Return the [x, y] coordinate for the center point of the cell that contains the specified text.  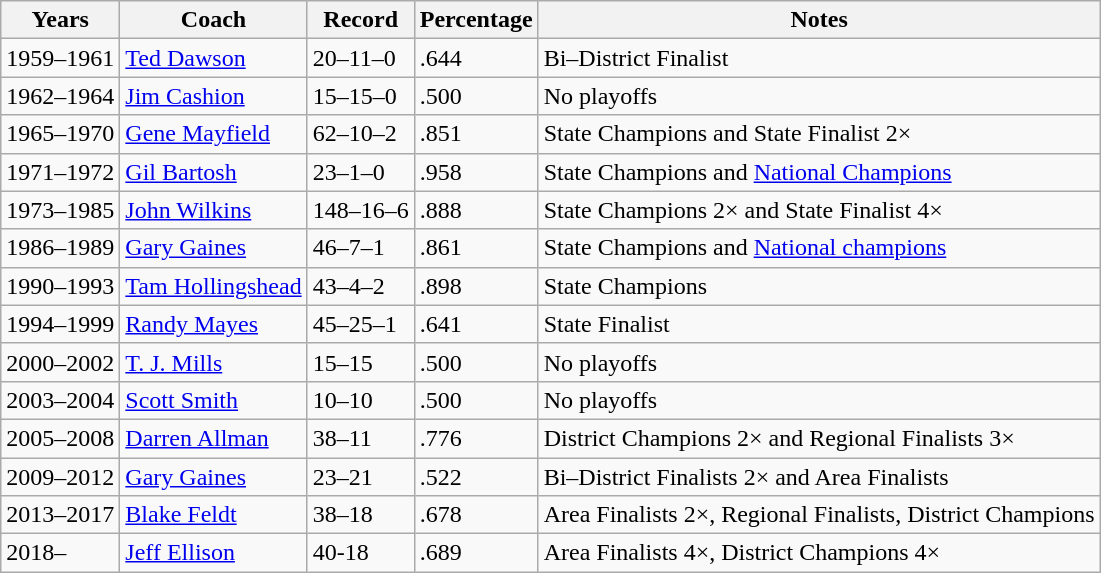
Area Finalists 4×, District Champions 4× [819, 553]
23–1–0 [360, 172]
2003–2004 [60, 400]
20–11–0 [360, 58]
Record [360, 20]
State Champions and National Champions [819, 172]
Gil Bartosh [214, 172]
Coach [214, 20]
40-18 [360, 553]
District Champions 2× and Regional Finalists 3× [819, 438]
John Wilkins [214, 210]
T. J. Mills [214, 362]
State Champions and State Finalist 2× [819, 134]
43–4–2 [360, 286]
15–15 [360, 362]
Bi–District Finalists 2× and Area Finalists [819, 477]
Tam Hollingshead [214, 286]
38–11 [360, 438]
2013–2017 [60, 515]
2000–2002 [60, 362]
.689 [476, 553]
.776 [476, 438]
Bi–District Finalist [819, 58]
Gene Mayfield [214, 134]
Blake Feldt [214, 515]
23–21 [360, 477]
Darren Allman [214, 438]
2018– [60, 553]
.888 [476, 210]
Area Finalists 2×, Regional Finalists, District Champions [819, 515]
.678 [476, 515]
45–25–1 [360, 324]
62–10–2 [360, 134]
Percentage [476, 20]
.958 [476, 172]
Notes [819, 20]
46–7–1 [360, 248]
15–15–0 [360, 96]
State Finalist [819, 324]
1973–1985 [60, 210]
1986–1989 [60, 248]
.641 [476, 324]
38–18 [360, 515]
State Champions and National champions [819, 248]
148–16–6 [360, 210]
1990–1993 [60, 286]
2005–2008 [60, 438]
.861 [476, 248]
Randy Mayes [214, 324]
Ted Dawson [214, 58]
.851 [476, 134]
1965–1970 [60, 134]
.522 [476, 477]
.644 [476, 58]
Jim Cashion [214, 96]
1959–1961 [60, 58]
1962–1964 [60, 96]
Jeff Ellison [214, 553]
State Champions 2× and State Finalist 4× [819, 210]
State Champions [819, 286]
.898 [476, 286]
Years [60, 20]
1971–1972 [60, 172]
Scott Smith [214, 400]
1994–1999 [60, 324]
10–10 [360, 400]
2009–2012 [60, 477]
